Extract the (X, Y) coordinate from the center of the cell holding the provided text.  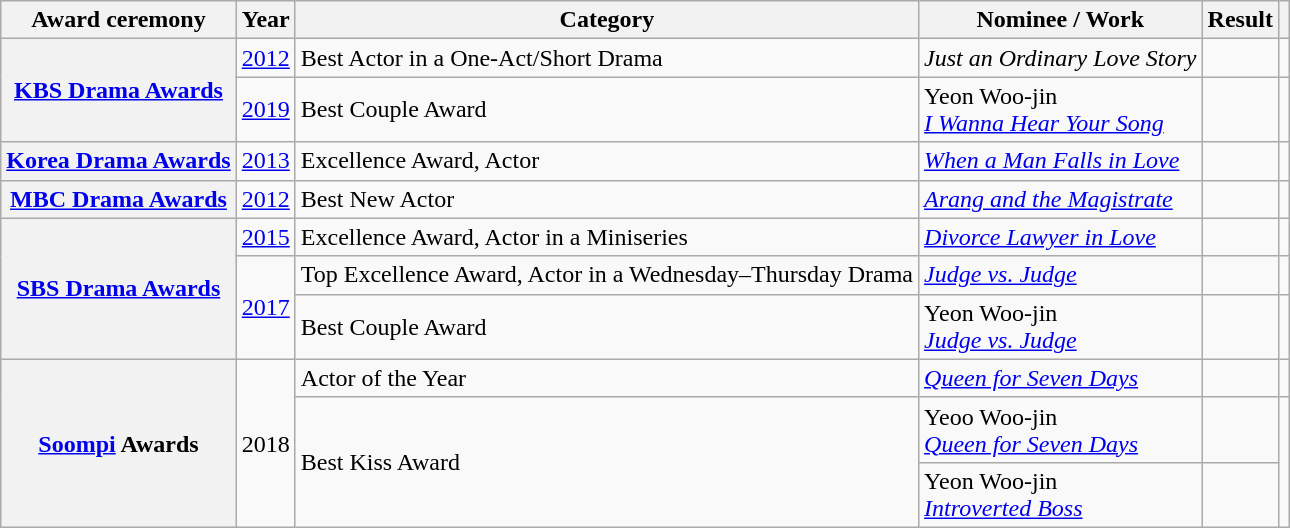
When a Man Falls in Love (1060, 161)
Result (1240, 20)
Yeon Woo-jin I Wanna Hear Your Song (1060, 110)
KBS Drama Awards (118, 90)
Excellence Award, Actor in a Miniseries (606, 237)
2018 (266, 443)
Judge vs. Judge (1060, 275)
Korea Drama Awards (118, 161)
Arang and the Magistrate (1060, 199)
Excellence Award, Actor (606, 161)
Divorce Lawyer in Love (1060, 237)
Actor of the Year (606, 378)
Yeon Woo-jin Introverted Boss (1060, 494)
Just an Ordinary Love Story (1060, 58)
Yeon Woo-jin Judge vs. Judge (1060, 326)
Soompi Awards (118, 443)
Best Actor in a One-Act/Short Drama (606, 58)
2015 (266, 237)
SBS Drama Awards (118, 288)
Queen for Seven Days (1060, 378)
Year (266, 20)
2019 (266, 110)
2013 (266, 161)
2017 (266, 308)
Category (606, 20)
Best Kiss Award (606, 462)
Best New Actor (606, 199)
MBC Drama Awards (118, 199)
Top Excellence Award, Actor in a Wednesday–Thursday Drama (606, 275)
Nominee / Work (1060, 20)
Yeoo Woo-jin Queen for Seven Days (1060, 430)
Award ceremony (118, 20)
